Search for the cell housing the specified text and yield its [x, y] center coordinate. 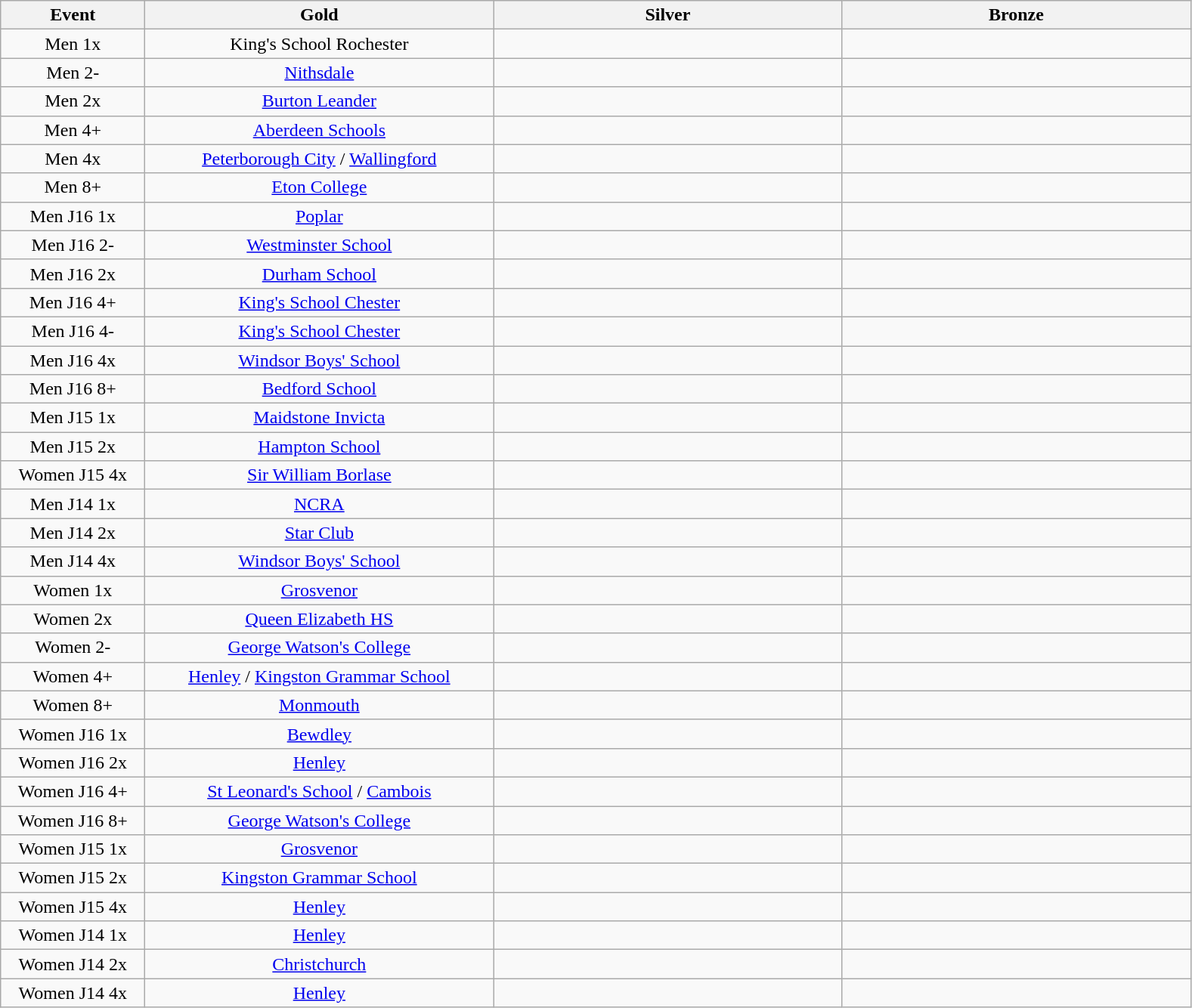
Men 2- [73, 73]
Men J15 1x [73, 418]
Women J16 8+ [73, 820]
Women J16 2x [73, 762]
Durham School [319, 274]
Women J14 2x [73, 964]
Men J16 8+ [73, 389]
Aberdeen Schools [319, 130]
Men 2x [73, 101]
Star Club [319, 533]
Burton Leander [319, 101]
Henley / Kingston Grammar School [319, 676]
Gold [319, 15]
Monmouth [319, 705]
Men 4+ [73, 130]
Women 8+ [73, 705]
Women J15 2x [73, 878]
Men J14 1x [73, 504]
Maidstone Invicta [319, 418]
Kingston Grammar School [319, 878]
Poplar [319, 216]
Men 4x [73, 159]
Women J16 4+ [73, 791]
Men J16 2- [73, 245]
Men J16 2x [73, 274]
Bedford School [319, 389]
Women J14 4x [73, 993]
Women 4+ [73, 676]
Silver [668, 15]
Event [73, 15]
Peterborough City / Wallingford [319, 159]
Men 1x [73, 44]
Women 2- [73, 648]
Queen Elizabeth HS [319, 619]
Men J16 4x [73, 360]
Bewdley [319, 734]
King's School Rochester [319, 44]
Men J16 1x [73, 216]
Christchurch [319, 964]
Men J14 2x [73, 533]
Women 1x [73, 590]
Men J16 4- [73, 331]
Bronze [1016, 15]
Hampton School [319, 447]
Sir William Borlase [319, 475]
Eton College [319, 187]
NCRA [319, 504]
Men J15 2x [73, 447]
Men J14 4x [73, 561]
Women J16 1x [73, 734]
St Leonard's School / Cambois [319, 791]
Westminster School [319, 245]
Women J15 1x [73, 849]
Men J16 4+ [73, 302]
Women J14 1x [73, 935]
Men 8+ [73, 187]
Women 2x [73, 619]
Nithsdale [319, 73]
